Scan for the cell matching the given text and deliver its [x, y] coordinate at center. 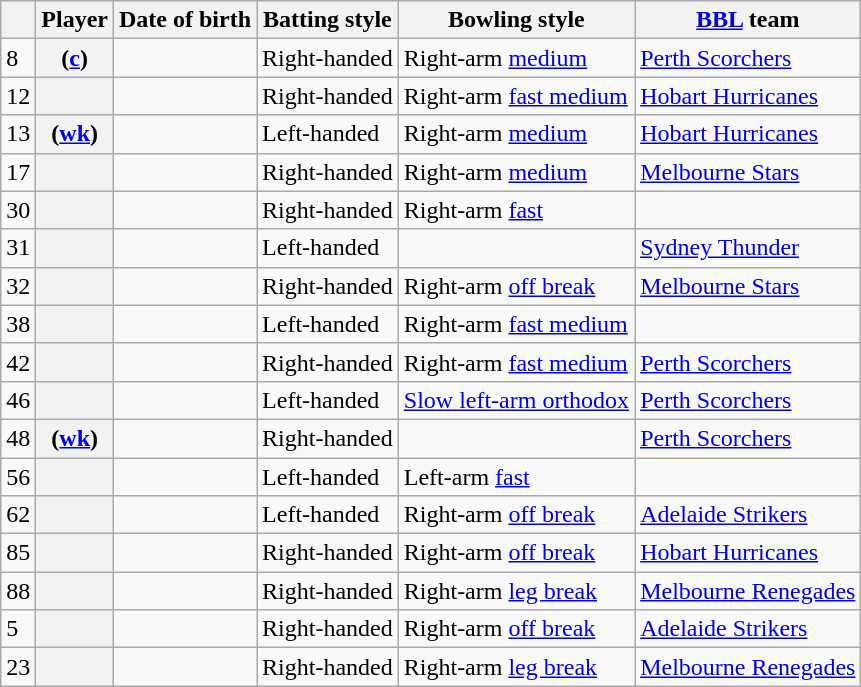
85 [18, 553]
Player [75, 20]
56 [18, 477]
Bowling style [516, 20]
(c) [75, 58]
31 [18, 248]
Slow left-arm orthodox [516, 400]
12 [18, 96]
Sydney Thunder [748, 248]
13 [18, 134]
5 [18, 629]
38 [18, 324]
88 [18, 591]
Date of birth [186, 20]
BBL team [748, 20]
Left-arm fast [516, 477]
62 [18, 515]
42 [18, 362]
23 [18, 667]
30 [18, 210]
Right-arm fast [516, 210]
8 [18, 58]
32 [18, 286]
48 [18, 438]
Batting style [328, 20]
46 [18, 400]
17 [18, 172]
